Output the (x, y) coordinate of the center of the cell containing the given text.  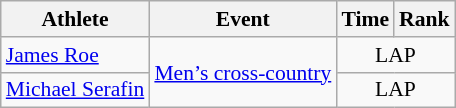
Time (365, 19)
Athlete (76, 19)
James Roe (76, 55)
Rank (424, 19)
Men’s cross-country (242, 72)
Event (242, 19)
Michael Serafin (76, 90)
